Return (x, y) of the center of cell containing provided text 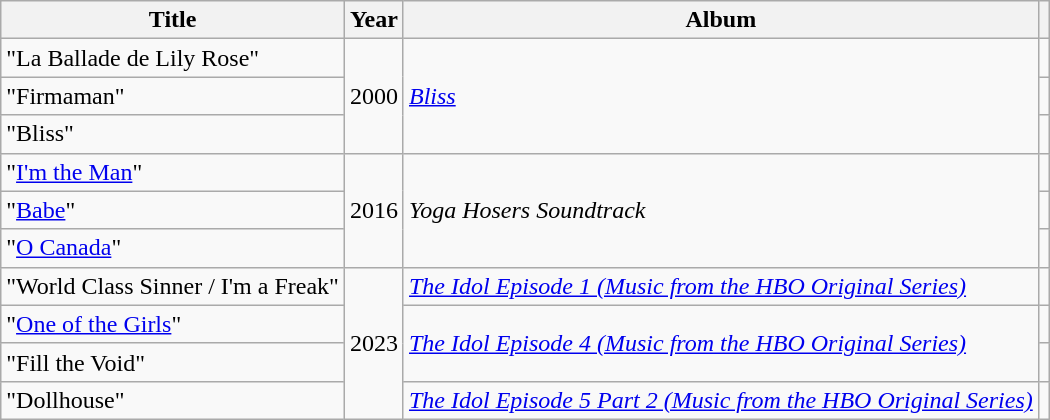
The Idol Episode 5 Part 2 (Music from the HBO Original Series) (720, 400)
"O Canada" (173, 248)
The Idol Episode 4 (Music from the HBO Original Series) (720, 343)
"One of the Girls" (173, 324)
2016 (374, 210)
Bliss (720, 96)
"Dollhouse" (173, 400)
2000 (374, 96)
The Idol Episode 1 (Music from the HBO Original Series) (720, 286)
"Firmaman" (173, 96)
"Babe" (173, 210)
"I'm the Man" (173, 172)
Yoga Hosers Soundtrack (720, 210)
"Bliss" (173, 134)
Title (173, 20)
"World Class Sinner / I'm a Freak" (173, 286)
2023 (374, 343)
Album (720, 20)
Year (374, 20)
"Fill the Void" (173, 362)
"La Ballade de Lily Rose" (173, 58)
